Extract the (X, Y) coordinate from the center of the cell holding the provided text.  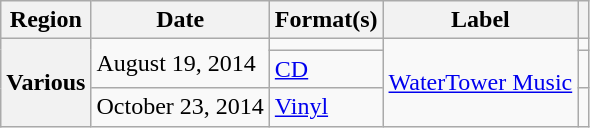
Various (46, 82)
August 19, 2014 (180, 64)
Vinyl (326, 107)
Format(s) (326, 20)
October 23, 2014 (180, 107)
Label (480, 20)
Date (180, 20)
WaterTower Music (480, 82)
Region (46, 20)
CD (326, 69)
